Pinpoint the cell where the given text exists, returning its [X, Y] midpoint coordinate. 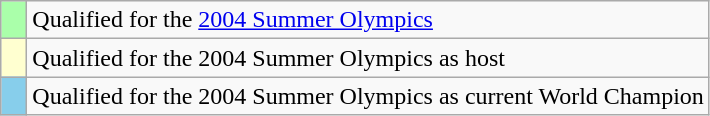
Qualified for the 2004 Summer Olympics as current World Champion [368, 96]
Qualified for the 2004 Summer Olympics [368, 20]
Qualified for the 2004 Summer Olympics as host [368, 58]
